Extract the (x, y) coordinate from the center of the cell holding the provided text.  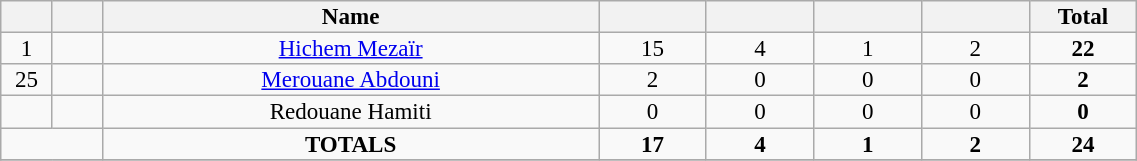
15 (653, 49)
Name (351, 17)
Merouane Abdouni (351, 80)
22 (1083, 49)
TOTALS (351, 144)
Hichem Mezaïr (351, 49)
25 (26, 80)
Total (1083, 17)
24 (1083, 144)
17 (653, 144)
Redouane Hamiti (351, 112)
